Capture the cell that displays the provided text and extract its [x, y] central coordinate. 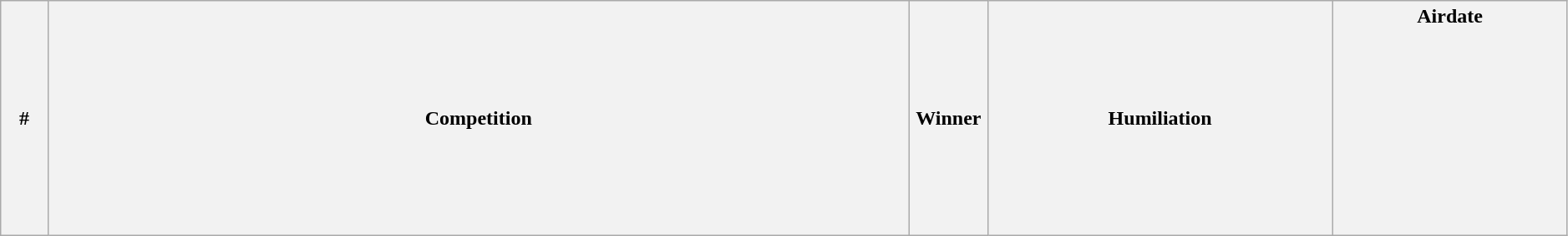
Humiliation [1160, 119]
# [24, 119]
Competition [479, 119]
Airdate [1450, 119]
Winner [949, 119]
